Find where the given text appears and provide that cell's center as (x, y) coordinate. 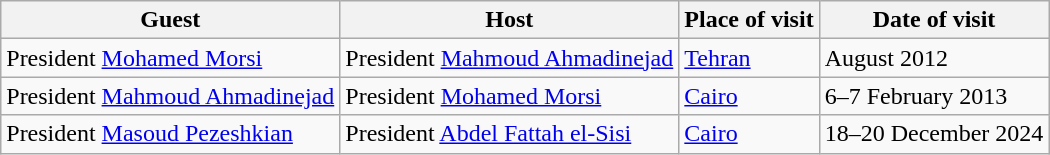
August 2012 (934, 58)
President Masoud Pezeshkian (170, 134)
18–20 December 2024 (934, 134)
Place of visit (749, 20)
Guest (170, 20)
Tehran (749, 58)
President Abdel Fattah el-Sisi (510, 134)
Date of visit (934, 20)
Host (510, 20)
6–7 February 2013 (934, 96)
